Extract the [X, Y] coordinate from the center of the cell holding the provided text.  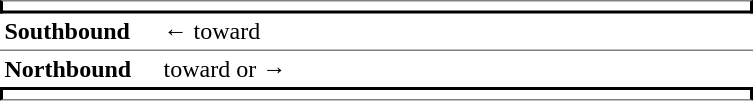
← toward [456, 33]
toward or → [456, 69]
Southbound [80, 33]
Northbound [80, 69]
